Provide the (x, y) coordinate of the cell's center where the given text is located.  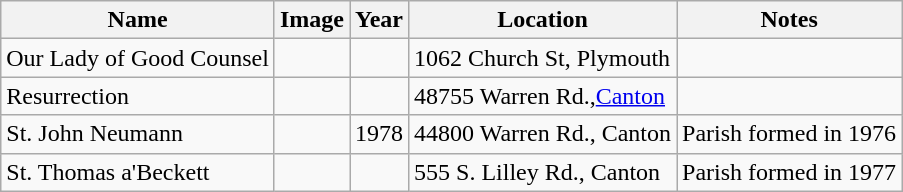
Notes (790, 20)
555 S. Lilley Rd., Canton (543, 172)
Our Lady of Good Counsel (138, 58)
St. Thomas a'Beckett (138, 172)
44800 Warren Rd., Canton (543, 134)
Name (138, 20)
48755 Warren Rd.,Canton (543, 96)
St. John Neumann (138, 134)
Parish formed in 1976 (790, 134)
1978 (380, 134)
Parish formed in 1977 (790, 172)
Year (380, 20)
Resurrection (138, 96)
1062 Church St, Plymouth (543, 58)
Location (543, 20)
Image (312, 20)
